Scan for the cell matching the given text and deliver its [x, y] coordinate at center. 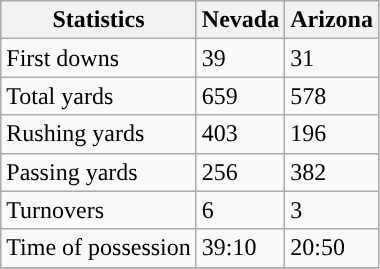
Rushing yards [99, 134]
20:50 [332, 248]
Total yards [99, 96]
256 [240, 172]
659 [240, 96]
3 [332, 210]
382 [332, 172]
196 [332, 134]
39:10 [240, 248]
Nevada [240, 20]
Time of possession [99, 248]
403 [240, 134]
31 [332, 58]
First downs [99, 58]
578 [332, 96]
Arizona [332, 20]
39 [240, 58]
Turnovers [99, 210]
Passing yards [99, 172]
6 [240, 210]
Statistics [99, 20]
